Return the [x, y] coordinate for the center point of the cell that contains the specified text.  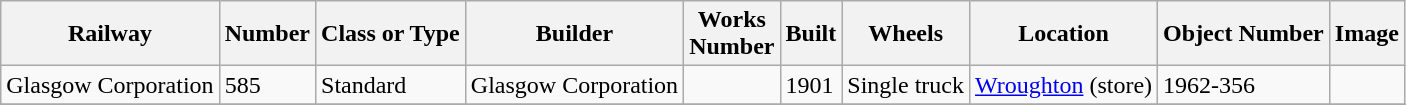
Builder [574, 34]
Single truck [906, 85]
1901 [811, 85]
1962-356 [1244, 85]
Wroughton (store) [1064, 85]
Wheels [906, 34]
Railway [110, 34]
Class or Type [391, 34]
Image [1366, 34]
Location [1064, 34]
WorksNumber [732, 34]
Object Number [1244, 34]
Number [267, 34]
Built [811, 34]
585 [267, 85]
Standard [391, 85]
